Return (x, y) of the center of cell containing provided text 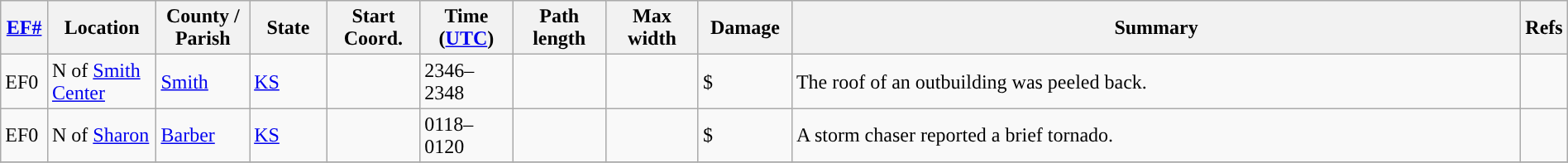
Barber (203, 136)
N of Smith Center (102, 81)
A storm chaser reported a brief tornado. (1156, 136)
Summary (1156, 28)
Smith (203, 81)
Max width (652, 28)
0118–0120 (466, 136)
2346–2348 (466, 81)
Damage (744, 28)
County / Parish (203, 28)
Location (102, 28)
Refs (1545, 28)
Path length (559, 28)
The roof of an outbuilding was peeled back. (1156, 81)
Time (UTC) (466, 28)
State (289, 28)
EF# (25, 28)
N of Sharon (102, 136)
Start Coord. (374, 28)
